Detect which cell encompasses the target text, then output its [x, y] center coordinate. 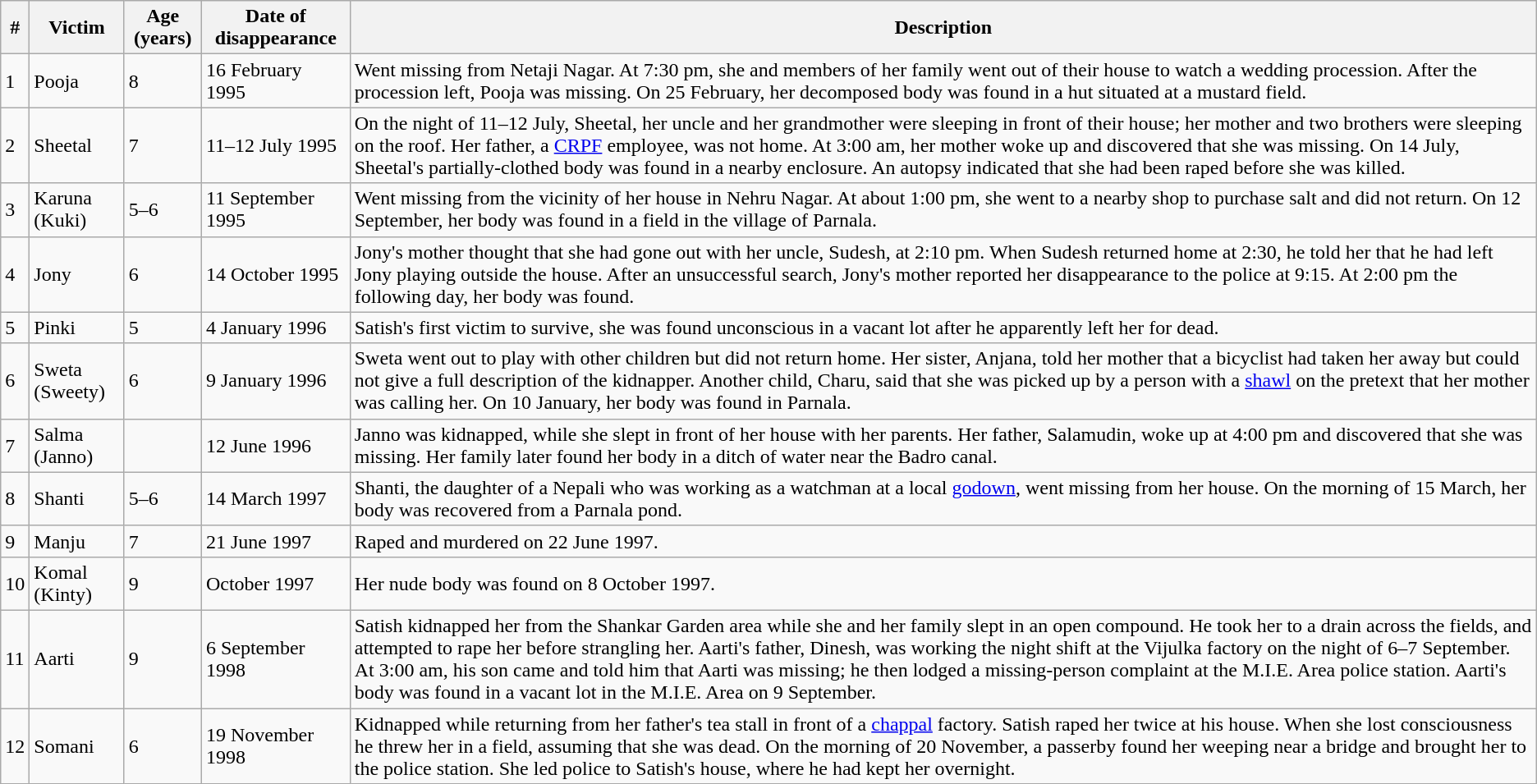
6 September 1998 [276, 658]
Satish's first victim to survive, she was found unconscious in a vacant lot after he apparently left her for dead. [943, 328]
# [15, 28]
Jony [77, 274]
Komal (Kinty) [77, 583]
Date of disappearance [276, 28]
10 [15, 583]
21 June 1997 [276, 541]
4 January 1996 [276, 328]
Raped and murdered on 22 June 1997. [943, 541]
14 March 1997 [276, 499]
Sheetal [77, 145]
12 [15, 745]
Pooja [77, 80]
14 October 1995 [276, 274]
Sweta (Sweety) [77, 381]
4 [15, 274]
11 [15, 658]
Age (years) [163, 28]
October 1997 [276, 583]
Karuna (Kuki) [77, 210]
12 June 1996 [276, 445]
Pinki [77, 328]
Manju [77, 541]
3 [15, 210]
Her nude body was found on 8 October 1997. [943, 583]
2 [15, 145]
11 September 1995 [276, 210]
Somani [77, 745]
Shanti [77, 499]
16 February 1995 [276, 80]
Victim [77, 28]
19 November 1998 [276, 745]
Description [943, 28]
Salma (Janno) [77, 445]
11–12 July 1995 [276, 145]
1 [15, 80]
9 January 1996 [276, 381]
Aarti [77, 658]
